Pinpoint the cell where the given text exists, returning its (X, Y) midpoint coordinate. 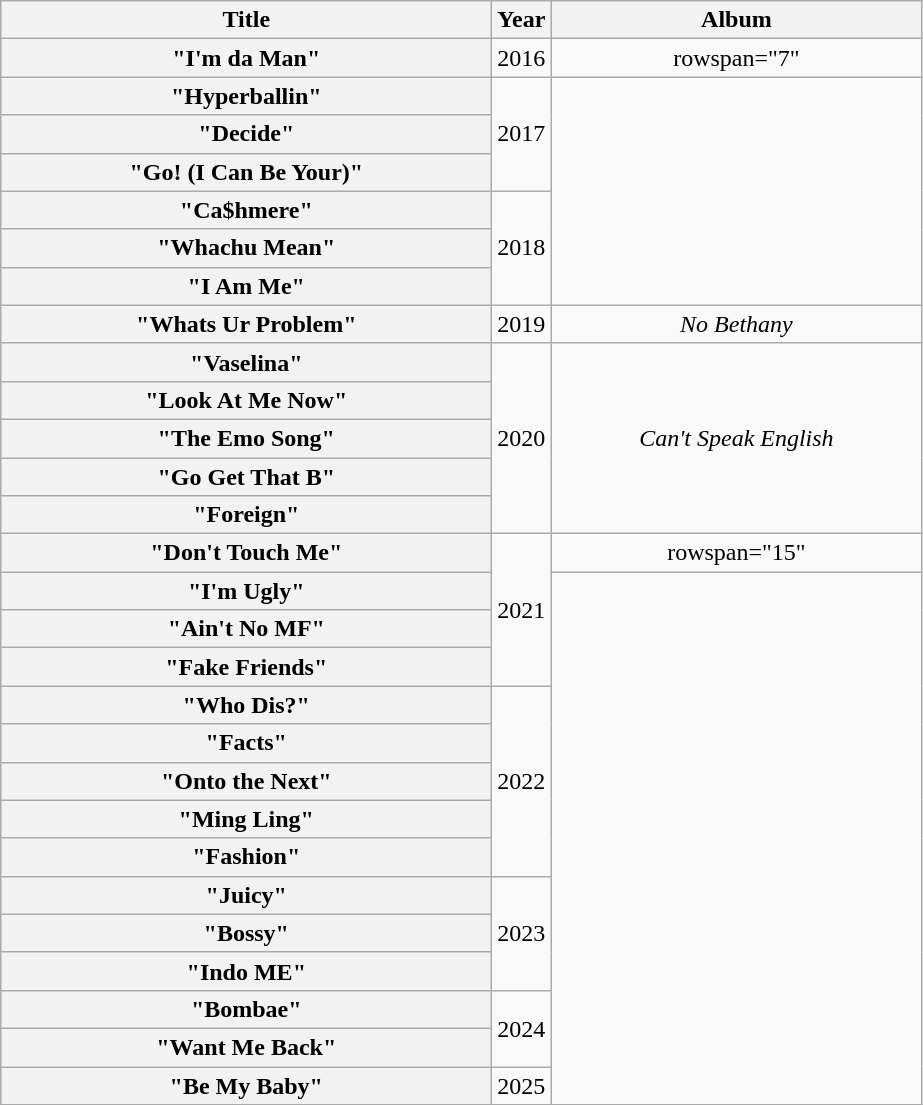
2019 (522, 324)
2025 (522, 1085)
"The Emo Song" (246, 438)
"Ming Ling" (246, 819)
"I Am Me" (246, 286)
"Who Dis?" (246, 705)
"Vaselina" (246, 362)
"Be My Baby" (246, 1085)
2018 (522, 248)
"Fake Friends" (246, 667)
"Look At Me Now" (246, 400)
"Fashion" (246, 857)
"Foreign" (246, 515)
"Go! (I Can Be Your)" (246, 172)
"Bombae" (246, 1009)
Album (736, 20)
rowspan="15" (736, 553)
"I'm da Man" (246, 58)
"Ca$hmere" (246, 210)
2024 (522, 1028)
"Juicy" (246, 895)
"Bossy" (246, 933)
"Whats Ur Problem" (246, 324)
Title (246, 20)
"Indo ME" (246, 971)
"Go Get That B" (246, 477)
2017 (522, 134)
"I'm Ugly" (246, 591)
"Whachu Mean" (246, 248)
2022 (522, 781)
"Don't Touch Me" (246, 553)
2016 (522, 58)
"Facts" (246, 743)
rowspan="7" (736, 58)
"Onto the Next" (246, 781)
2021 (522, 610)
No Bethany (736, 324)
Can't Speak English (736, 438)
"Decide" (246, 134)
"Ain't No MF" (246, 629)
2023 (522, 933)
"Hyperballin" (246, 96)
2020 (522, 438)
Year (522, 20)
"Want Me Back" (246, 1047)
